Locate the cell with the specified text and output its (X, Y) center coordinate. 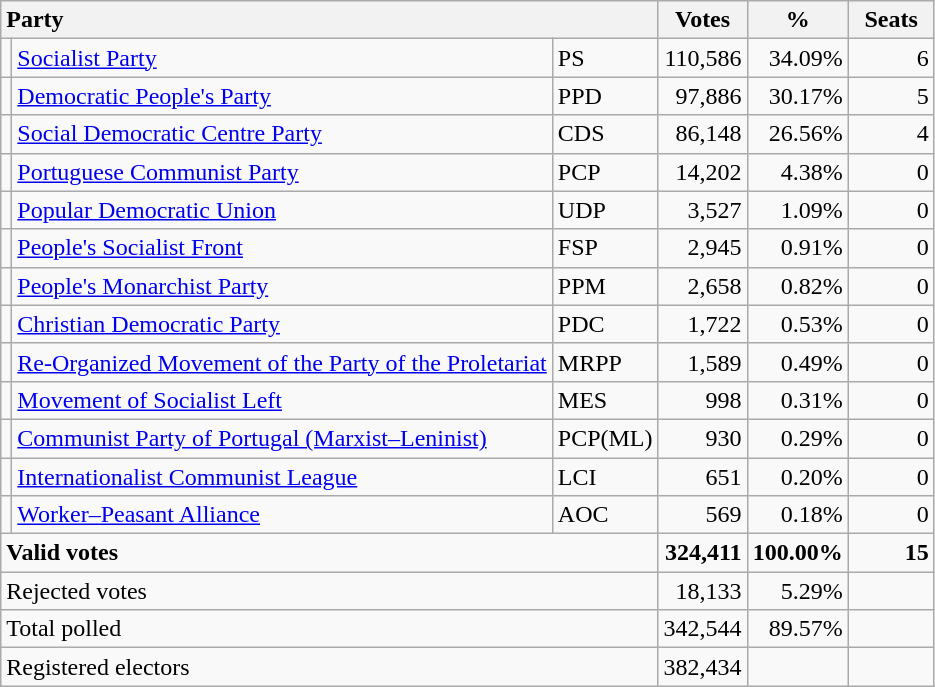
0.20% (798, 477)
1,722 (702, 324)
MES (605, 400)
Democratic People's Party (282, 96)
651 (702, 477)
14,202 (702, 172)
PPM (605, 286)
998 (702, 400)
15 (891, 553)
100.00% (798, 553)
Worker–Peasant Alliance (282, 515)
Rejected votes (330, 591)
Social Democratic Centre Party (282, 134)
110,586 (702, 58)
89.57% (798, 629)
Popular Democratic Union (282, 210)
4.38% (798, 172)
AOC (605, 515)
PPD (605, 96)
0.49% (798, 362)
CDS (605, 134)
Communist Party of Portugal (Marxist–Leninist) (282, 438)
PDC (605, 324)
Total polled (330, 629)
UDP (605, 210)
MRPP (605, 362)
0.18% (798, 515)
Internationalist Communist League (282, 477)
PCP (605, 172)
569 (702, 515)
FSP (605, 248)
Re-Organized Movement of the Party of the Proletariat (282, 362)
342,544 (702, 629)
30.17% (798, 96)
0.29% (798, 438)
382,434 (702, 667)
0.91% (798, 248)
0.31% (798, 400)
1.09% (798, 210)
Movement of Socialist Left (282, 400)
3,527 (702, 210)
4 (891, 134)
Valid votes (330, 553)
Socialist Party (282, 58)
324,411 (702, 553)
PCP(ML) (605, 438)
930 (702, 438)
2,945 (702, 248)
97,886 (702, 96)
6 (891, 58)
26.56% (798, 134)
PS (605, 58)
34.09% (798, 58)
Christian Democratic Party (282, 324)
People's Socialist Front (282, 248)
5 (891, 96)
5.29% (798, 591)
% (798, 20)
0.82% (798, 286)
Votes (702, 20)
0.53% (798, 324)
Party (330, 20)
2,658 (702, 286)
1,589 (702, 362)
86,148 (702, 134)
18,133 (702, 591)
LCI (605, 477)
People's Monarchist Party (282, 286)
Seats (891, 20)
Registered electors (330, 667)
Portuguese Communist Party (282, 172)
